Search for the cell housing the specified text and yield its (X, Y) center coordinate. 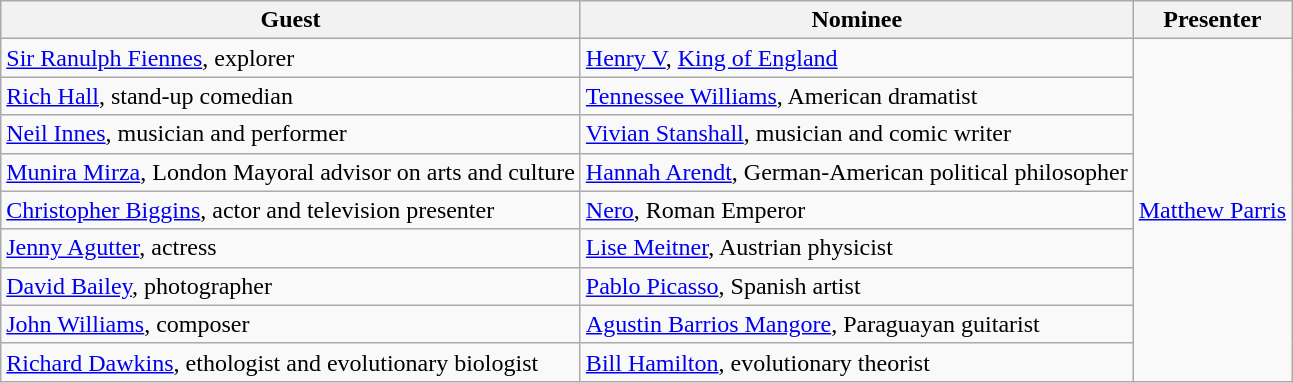
Henry V, King of England (856, 58)
Jenny Agutter, actress (291, 248)
Vivian Stanshall, musician and comic writer (856, 134)
Richard Dawkins, ethologist and evolutionary biologist (291, 362)
Munira Mirza, London Mayoral advisor on arts and culture (291, 172)
Lise Meitner, Austrian physicist (856, 248)
John Williams, composer (291, 324)
Agustin Barrios Mangore, Paraguayan guitarist (856, 324)
Pablo Picasso, Spanish artist (856, 286)
Tennessee Williams, American dramatist (856, 96)
Guest (291, 20)
Bill Hamilton, evolutionary theorist (856, 362)
Nero, Roman Emperor (856, 210)
Nominee (856, 20)
Presenter (1212, 20)
Sir Ranulph Fiennes, explorer (291, 58)
Matthew Parris (1212, 210)
David Bailey, photographer (291, 286)
Christopher Biggins, actor and television presenter (291, 210)
Neil Innes, musician and performer (291, 134)
Hannah Arendt, German-American political philosopher (856, 172)
Rich Hall, stand-up comedian (291, 96)
